Return (x, y) of the center of cell containing provided text 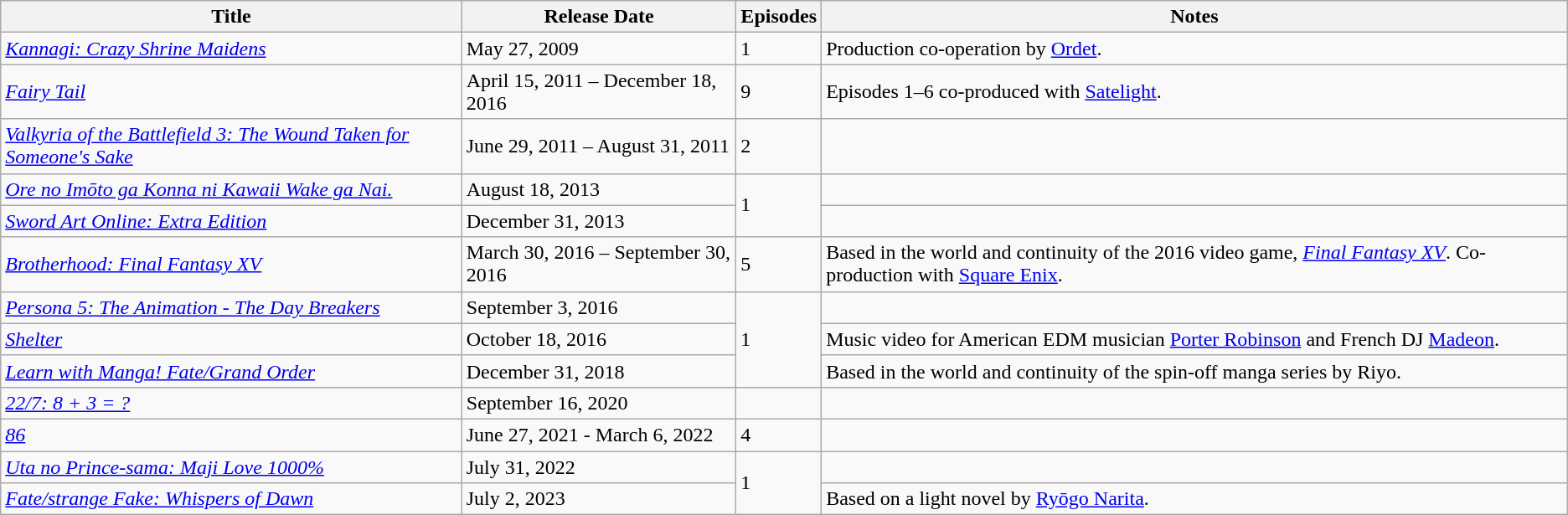
Release Date (599, 17)
Episodes 1–6 co-produced with Satelight. (1194, 92)
Based on a light novel by Ryōgo Narita. (1194, 499)
Brotherhood: Final Fantasy XV (231, 265)
9 (779, 92)
Based in the world and continuity of the 2016 video game, Final Fantasy XV. Co-production with Square Enix. (1194, 265)
December 31, 2013 (599, 221)
Notes (1194, 17)
Music video for American EDM musician Porter Robinson and French DJ Madeon. (1194, 339)
Episodes (779, 17)
22/7: 8 + 3 = ? (231, 403)
Fairy Tail (231, 92)
October 18, 2016 (599, 339)
4 (779, 435)
Valkyria of the Battlefield 3: The Wound Taken for Someone's Sake (231, 146)
Ore no Imōto ga Konna ni Kawaii Wake ga Nai. (231, 189)
August 18, 2013 (599, 189)
December 31, 2018 (599, 371)
September 16, 2020 (599, 403)
Fate/strange Fake: Whispers of Dawn (231, 499)
June 27, 2021 - March 6, 2022 (599, 435)
Persona 5: The Animation - The Day Breakers (231, 307)
September 3, 2016 (599, 307)
May 27, 2009 (599, 49)
Kannagi: Crazy Shrine Maidens (231, 49)
April 15, 2011 – December 18, 2016 (599, 92)
Shelter (231, 339)
July 31, 2022 (599, 466)
June 29, 2011 – August 31, 2011 (599, 146)
Based in the world and continuity of the spin-off manga series by Riyo. (1194, 371)
86 (231, 435)
Title (231, 17)
5 (779, 265)
Learn with Manga! Fate/Grand Order (231, 371)
July 2, 2023 (599, 499)
Sword Art Online: Extra Edition (231, 221)
2 (779, 146)
March 30, 2016 – September 30, 2016 (599, 265)
Uta no Prince-sama: Maji Love 1000% (231, 466)
Production co-operation by Ordet. (1194, 49)
